Pinpoint the cell where the given text exists, returning its [x, y] midpoint coordinate. 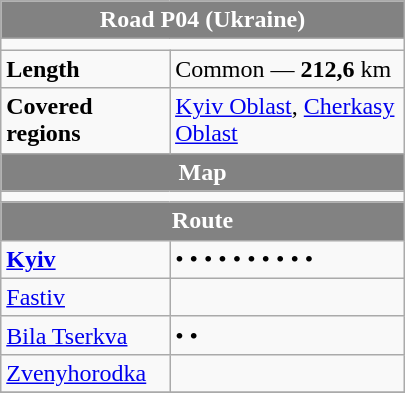
Fastiv [86, 297]
Bila Tserkva [86, 335]
Covered regions [86, 120]
Length [86, 69]
• • [288, 335]
• • • • • • • • • • [288, 259]
Kyiv [86, 259]
Zvenyhorodka [86, 373]
Route [203, 221]
Common — 212,6 km [288, 69]
Map [203, 172]
Kyiv Oblast, Cherkasy Oblast [288, 120]
Road P04 (Ukraine) [203, 20]
